Locate the cell with the specified text and output its [x, y] center coordinate. 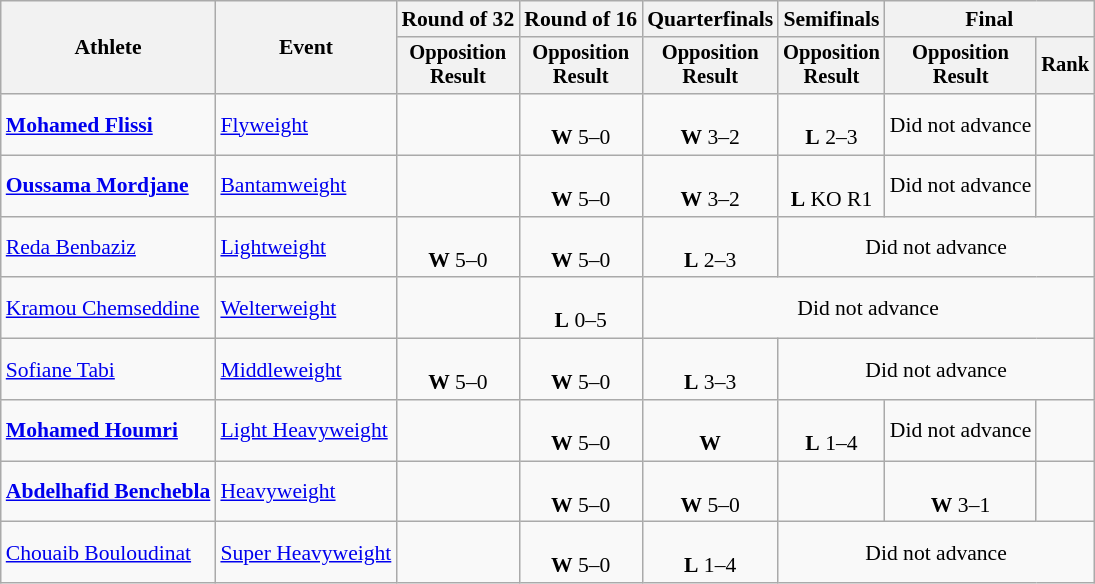
Sofiane Tabi [108, 370]
Super Heavyweight [306, 552]
Athlete [108, 48]
Final [990, 19]
L 0–5 [580, 308]
Lightweight [306, 248]
W 3–1 [961, 492]
Chouaib Bouloudinat [108, 552]
Middleweight [306, 370]
L KO R1 [832, 186]
Kramou Chemseddine [108, 308]
Mohamed Flissi [108, 124]
Rank [1065, 66]
Light Heavyweight [306, 430]
L 3–3 [710, 370]
Abdelhafid Benchebla [108, 492]
Round of 16 [580, 19]
Bantamweight [306, 186]
Mohamed Houmri [108, 430]
Heavyweight [306, 492]
Flyweight [306, 124]
Reda Benbaziz [108, 248]
Welterweight [306, 308]
Quarterfinals [710, 19]
Event [306, 48]
Semifinals [832, 19]
Round of 32 [458, 19]
W [710, 430]
Oussama Mordjane [108, 186]
